Pinpoint the cell where the given text exists, returning its [x, y] midpoint coordinate. 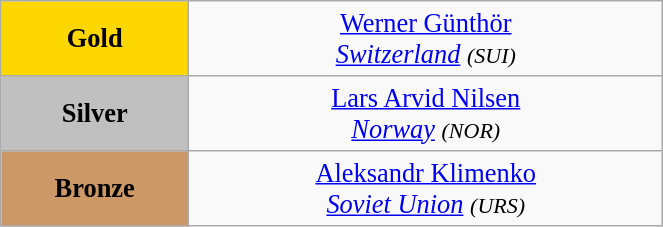
Werner GünthörSwitzerland (SUI) [426, 38]
Lars Arvid NilsenNorway (NOR) [426, 112]
Gold [95, 38]
Aleksandr KlimenkoSoviet Union (URS) [426, 188]
Bronze [95, 188]
Silver [95, 112]
